Extract the (X, Y) coordinate from the center of the cell holding the provided text.  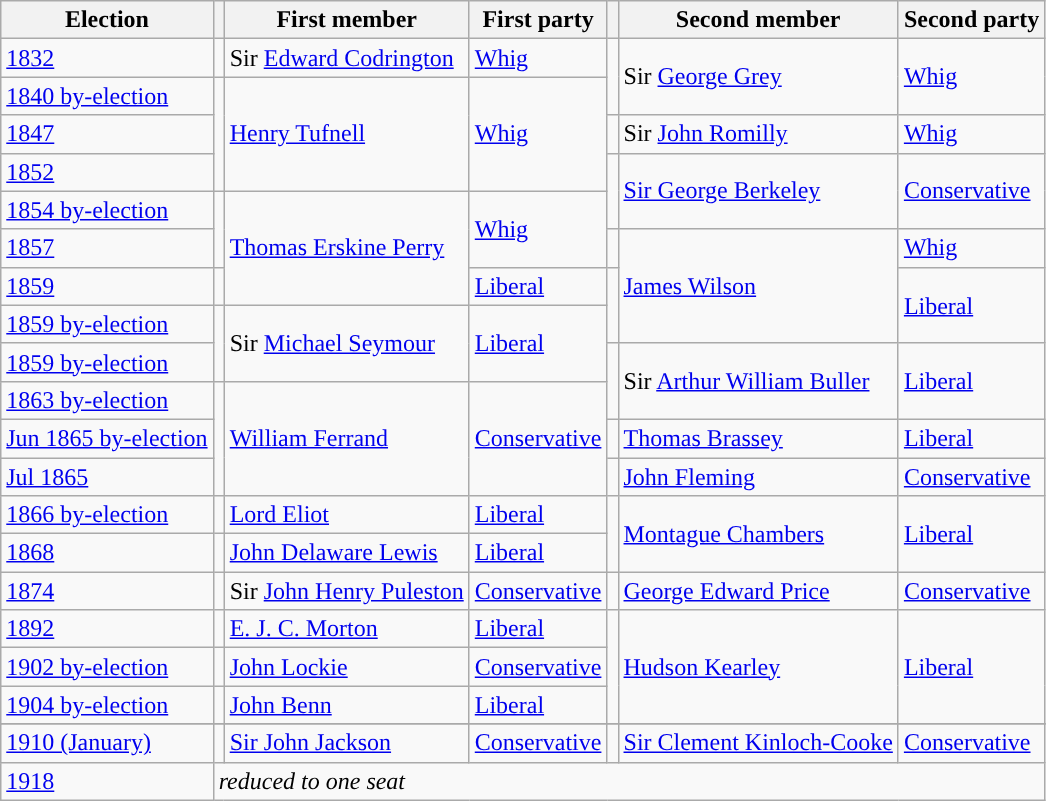
1866 by-election (107, 515)
John Fleming (758, 477)
Lord Eliot (346, 515)
Sir Arthur William Buller (758, 381)
William Ferrand (346, 438)
1832 (107, 58)
John Delaware Lewis (346, 553)
1918 (107, 781)
reduced to one seat (629, 781)
Montague Chambers (758, 534)
1852 (107, 172)
Second party (971, 20)
E. J. C. Morton (346, 629)
Sir John Romilly (758, 134)
1847 (107, 134)
1892 (107, 629)
Henry Tufnell (346, 134)
1854 by-election (107, 210)
Thomas Erskine Perry (346, 248)
Sir John Jackson (346, 743)
1840 by-election (107, 96)
Sir Clement Kinloch-Cooke (758, 743)
Jun 1865 by-election (107, 438)
Hudson Kearley (758, 667)
Jul 1865 (107, 477)
John Lockie (346, 667)
Election (107, 20)
1902 by-election (107, 667)
1859 (107, 286)
1863 by-election (107, 400)
Sir Michael Seymour (346, 343)
Second member (758, 20)
Sir George Grey (758, 77)
Sir John Henry Puleston (346, 591)
Sir George Berkeley (758, 191)
James Wilson (758, 286)
1868 (107, 553)
George Edward Price (758, 591)
First party (538, 20)
1910 (January) (107, 743)
1857 (107, 248)
John Benn (346, 705)
1904 by-election (107, 705)
Thomas Brassey (758, 438)
Sir Edward Codrington (346, 58)
First member (346, 20)
1874 (107, 591)
